Identify which cell holds the provided text, then report its (X, Y) central coordinate. 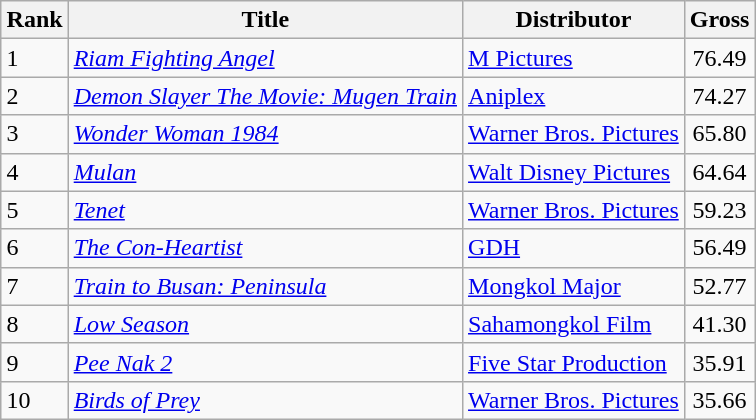
9 (34, 362)
Mongkol Major (574, 286)
76.49 (720, 58)
35.91 (720, 362)
M Pictures (574, 58)
8 (34, 324)
Low Season (265, 324)
Five Star Production (574, 362)
Mulan (265, 172)
6 (34, 248)
35.66 (720, 400)
Rank (34, 20)
Aniplex (574, 96)
Gross (720, 20)
7 (34, 286)
65.80 (720, 134)
Riam Fighting Angel (265, 58)
Distributor (574, 20)
2 (34, 96)
Wonder Woman 1984 (265, 134)
GDH (574, 248)
Train to Busan: Peninsula (265, 286)
4 (34, 172)
Tenet (265, 210)
59.23 (720, 210)
Birds of Prey (265, 400)
Sahamongkol Film (574, 324)
5 (34, 210)
41.30 (720, 324)
64.64 (720, 172)
Title (265, 20)
1 (34, 58)
56.49 (720, 248)
52.77 (720, 286)
Demon Slayer The Movie: Mugen Train (265, 96)
Pee Nak 2 (265, 362)
10 (34, 400)
The Con-Heartist (265, 248)
Walt Disney Pictures (574, 172)
74.27 (720, 96)
3 (34, 134)
